From the cell containing the given text, extract its center point as [X, Y] coordinate. 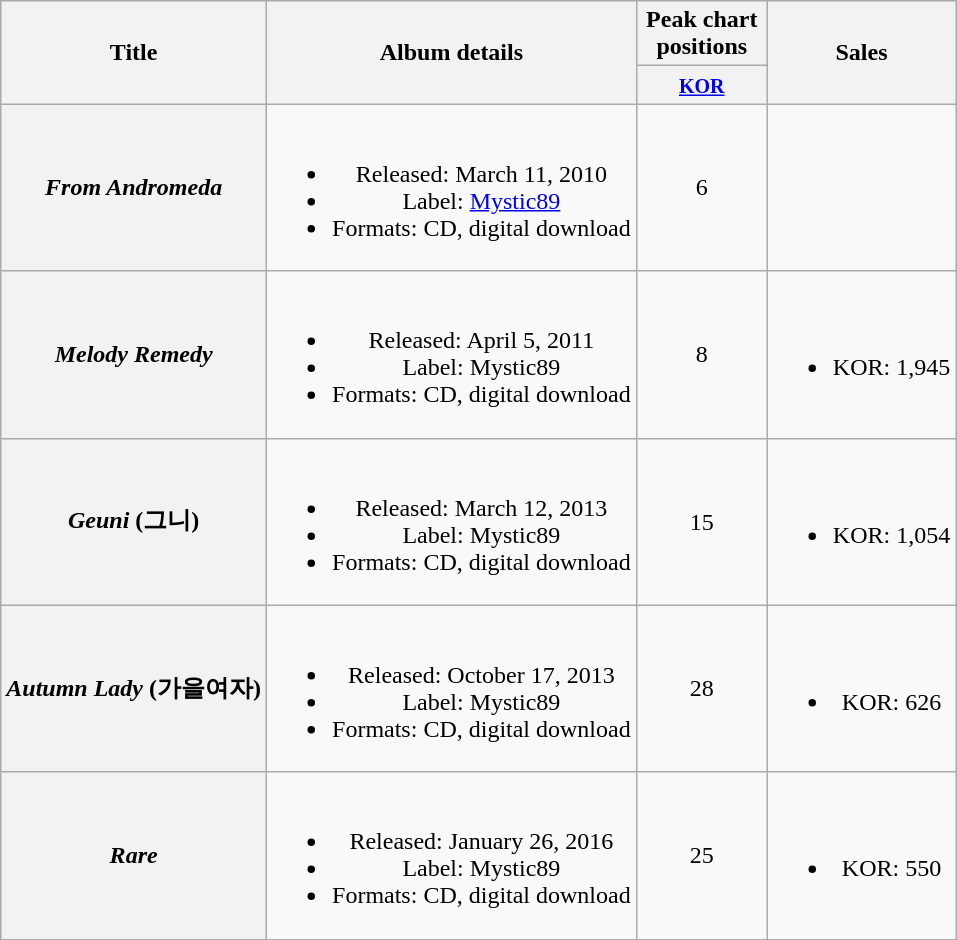
Released: April 5, 2011Label: Mystic89Formats: CD, digital download [452, 354]
Title [134, 52]
Rare [134, 856]
Released: March 12, 2013Label: Mystic89Formats: CD, digital download [452, 522]
KOR: 1,054 [861, 522]
Geuni (그니) [134, 522]
6 [702, 188]
15 [702, 522]
8 [702, 354]
28 [702, 688]
KOR: 1,945 [861, 354]
25 [702, 856]
KOR: 550 [861, 856]
From Andromeda [134, 188]
Album details [452, 52]
KOR [702, 85]
Released: October 17, 2013Label: Mystic89Formats: CD, digital download [452, 688]
Released: March 11, 2010Label: Mystic89Formats: CD, digital download [452, 188]
Autumn Lady (가을여자) [134, 688]
Melody Remedy [134, 354]
Sales [861, 52]
Released: January 26, 2016Label: Mystic89Formats: CD, digital download [452, 856]
Peak chart positions [702, 34]
KOR: 626 [861, 688]
